Scan for the cell matching the given text and deliver its [X, Y] coordinate at center. 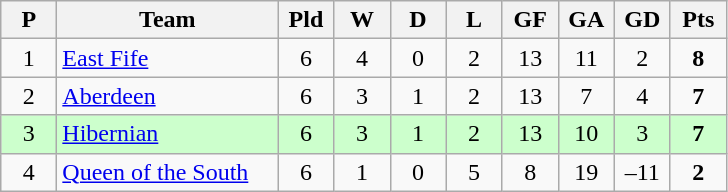
Pld [306, 20]
11 [586, 58]
W [362, 20]
Queen of the South [168, 172]
Hibernian [168, 134]
GF [530, 20]
–11 [642, 172]
D [418, 20]
10 [586, 134]
Pts [698, 20]
19 [586, 172]
Team [168, 20]
GA [586, 20]
Aberdeen [168, 96]
5 [474, 172]
East Fife [168, 58]
L [474, 20]
GD [642, 20]
P [29, 20]
